Scan for the cell matching the given text and deliver its (x, y) coordinate at center. 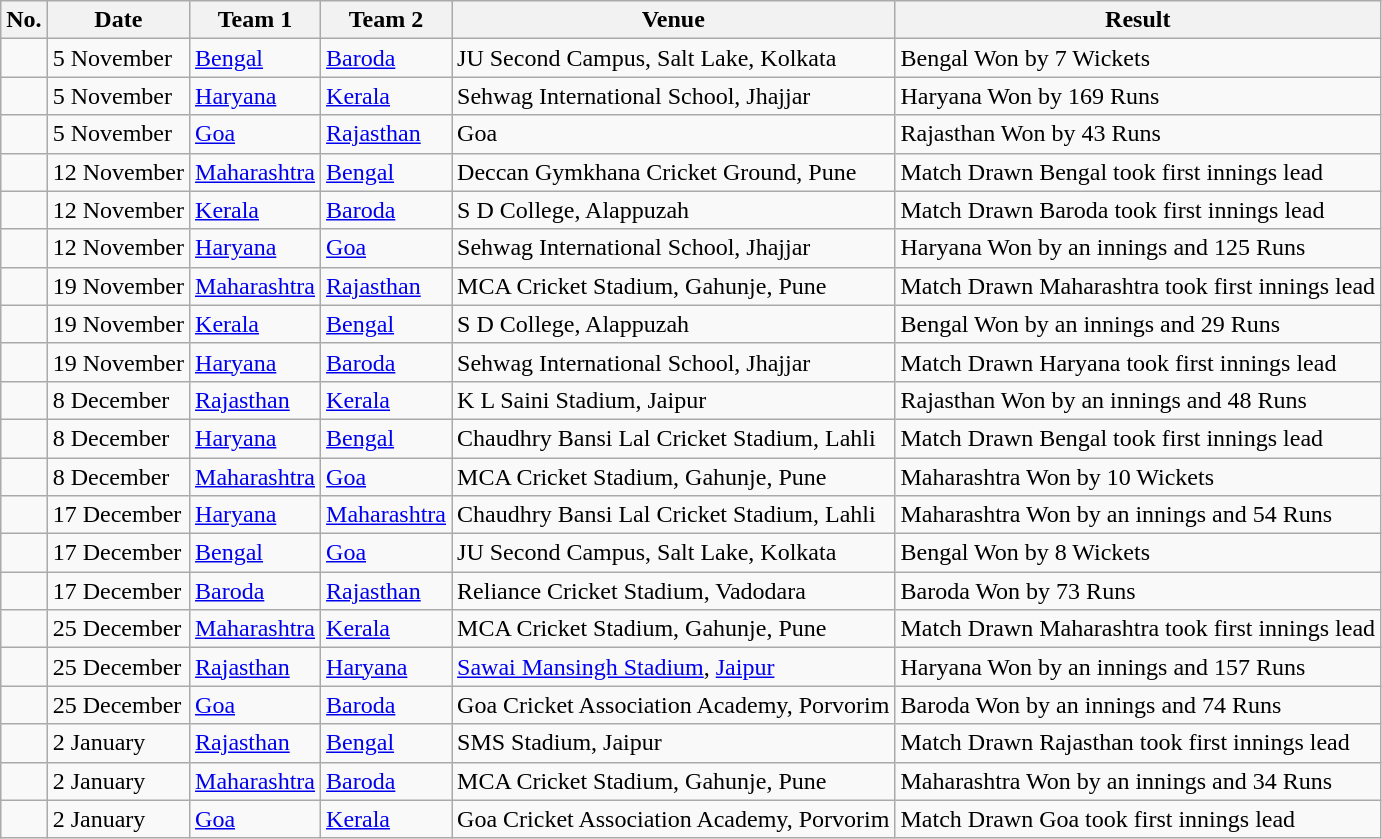
Deccan Gymkhana Cricket Ground, Pune (674, 172)
Maharashtra Won by 10 Wickets (1138, 477)
Haryana Won by an innings and 157 Runs (1138, 667)
Match Drawn Baroda took first innings lead (1138, 210)
No. (24, 20)
Baroda Won by an innings and 74 Runs (1138, 705)
Sawai Mansingh Stadium, Jaipur (674, 667)
SMS Stadium, Jaipur (674, 743)
Result (1138, 20)
Team 1 (256, 20)
Maharashtra Won by an innings and 34 Runs (1138, 781)
Bengal Won by 8 Wickets (1138, 553)
Haryana Won by an innings and 125 Runs (1138, 248)
Match Drawn Goa took first innings lead (1138, 819)
K L Saini Stadium, Jaipur (674, 400)
Match Drawn Rajasthan took first innings lead (1138, 743)
Match Drawn Haryana took first innings lead (1138, 362)
Venue (674, 20)
Reliance Cricket Stadium, Vadodara (674, 591)
Haryana Won by 169 Runs (1138, 96)
Bengal Won by an innings and 29 Runs (1138, 324)
Rajasthan Won by 43 Runs (1138, 134)
Date (118, 20)
Bengal Won by 7 Wickets (1138, 58)
Rajasthan Won by an innings and 48 Runs (1138, 400)
Team 2 (386, 20)
Baroda Won by 73 Runs (1138, 591)
Maharashtra Won by an innings and 54 Runs (1138, 515)
